Capture the cell that displays the provided text and extract its [X, Y] central coordinate. 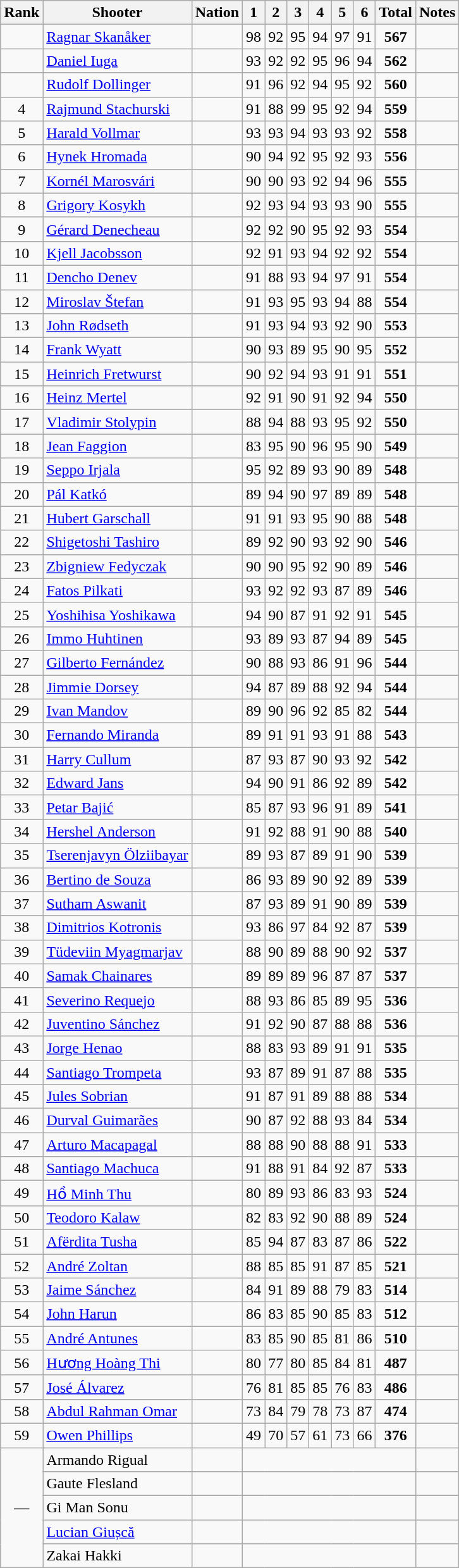
32 [21, 783]
36 [21, 880]
Arturo Macapagal [118, 1145]
562 [396, 61]
André Zoltan [118, 1266]
98 [254, 37]
77 [276, 1363]
556 [396, 157]
Hynek Hromada [118, 157]
66 [364, 1435]
48 [21, 1169]
46 [21, 1121]
45 [21, 1097]
Gi Man Sonu [118, 1508]
21 [21, 518]
35 [21, 856]
José Álvarez [118, 1387]
24 [21, 590]
Afërdita Tusha [118, 1241]
39 [21, 952]
Harald Vollmar [118, 133]
40 [21, 976]
52 [21, 1266]
56 [21, 1363]
16 [21, 398]
7 [21, 181]
Shooter [118, 13]
Miroslav Štefan [118, 302]
Hồ Minh Thu [118, 1193]
Ragnar Skanåker [118, 37]
549 [396, 446]
Edward Jans [118, 783]
Sutham Aswanit [118, 904]
1 [254, 13]
30 [21, 735]
12 [21, 302]
Notes [437, 13]
Jimmie Dorsey [118, 687]
78 [320, 1411]
19 [21, 470]
41 [21, 1000]
Abdul Rahman Omar [118, 1411]
Ivan Mandov [118, 711]
— [21, 1508]
552 [396, 350]
10 [21, 253]
487 [396, 1363]
18 [21, 446]
50 [21, 1217]
Juventino Sánchez [118, 1024]
51 [21, 1241]
47 [21, 1145]
Heinz Mertel [118, 398]
54 [21, 1314]
Rank [21, 13]
Hershel Anderson [118, 831]
Samak Chainares [118, 976]
510 [396, 1338]
Jules Sobrian [118, 1097]
559 [396, 109]
Severino Requejo [118, 1000]
Dencho Denev [118, 277]
Pál Katkó [118, 494]
Immo Huhtinen [118, 638]
Gilberto Fernández [118, 663]
Owen Phillips [118, 1435]
514 [396, 1290]
26 [21, 638]
Fernando Miranda [118, 735]
Petar Bajić [118, 807]
Teodoro Kalaw [118, 1217]
Harry Cullum [118, 759]
Tserenjavyn Ölziibayar [118, 856]
Fatos Pilkati [118, 590]
2 [276, 13]
Grigory Kosykh [118, 205]
Vladimir Stolypin [118, 422]
14 [21, 350]
Daniel Iuga [118, 61]
Hubert Garschall [118, 518]
Lucian Giușcă [118, 1532]
Jean Faggion [118, 446]
Zbigniew Fedyczak [118, 566]
59 [21, 1435]
42 [21, 1024]
Nation [217, 13]
Total [396, 13]
553 [396, 326]
34 [21, 831]
543 [396, 735]
Kornél Marosvári [118, 181]
541 [396, 807]
Dimitrios Kotronis [118, 928]
33 [21, 807]
Hương Hoàng Thi [118, 1363]
474 [396, 1411]
Zakai Hakki [118, 1556]
Yoshihisa Yoshikawa [118, 614]
376 [396, 1435]
540 [396, 831]
567 [396, 37]
37 [21, 904]
John Rødseth [118, 326]
28 [21, 687]
20 [21, 494]
486 [396, 1387]
31 [21, 759]
43 [21, 1048]
521 [396, 1266]
Seppo Irjala [118, 470]
Shigetoshi Tashiro [118, 542]
29 [21, 711]
Gaute Flesland [118, 1484]
38 [21, 928]
Santiago Machuca [118, 1169]
11 [21, 277]
Durval Guimarães [118, 1121]
Rudolf Dollinger [118, 85]
25 [21, 614]
13 [21, 326]
551 [396, 374]
522 [396, 1241]
8 [21, 205]
55 [21, 1338]
58 [21, 1411]
3 [298, 13]
Jorge Henao [118, 1048]
Frank Wyatt [118, 350]
Rajmund Stachurski [118, 109]
17 [21, 422]
John Harun [118, 1314]
99 [298, 109]
Armando Rigual [118, 1460]
André Antunes [118, 1338]
53 [21, 1290]
44 [21, 1073]
27 [21, 663]
9 [21, 229]
560 [396, 85]
15 [21, 374]
Gérard Denecheau [118, 229]
23 [21, 566]
Heinrich Fretwurst [118, 374]
Bertino de Souza [118, 880]
61 [320, 1435]
Tüdeviin Myagmarjav [118, 952]
Santiago Trompeta [118, 1073]
Kjell Jacobsson [118, 253]
512 [396, 1314]
Jaime Sánchez [118, 1290]
22 [21, 542]
558 [396, 133]
70 [276, 1435]
